From the cell containing the given text, extract its center point as [X, Y] coordinate. 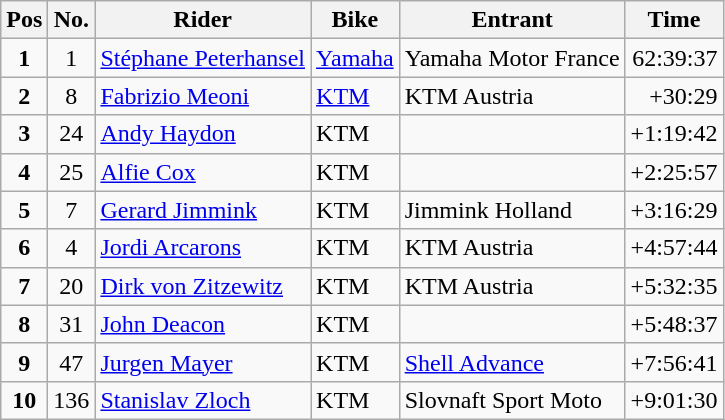
+30:29 [674, 96]
47 [72, 362]
3 [24, 134]
+3:16:29 [674, 210]
Rider [203, 20]
+5:48:37 [674, 324]
Andy Haydon [203, 134]
+1:19:42 [674, 134]
9 [24, 362]
20 [72, 286]
62:39:37 [674, 58]
Shell Advance [512, 362]
Jordi Arcarons [203, 248]
Dirk von Zitzewitz [203, 286]
Stanislav Zloch [203, 400]
10 [24, 400]
Gerard Jimmink [203, 210]
Stéphane Peterhansel [203, 58]
6 [24, 248]
+4:57:44 [674, 248]
24 [72, 134]
Pos [24, 20]
136 [72, 400]
Jimmink Holland [512, 210]
5 [24, 210]
Yamaha [356, 58]
Jurgen Mayer [203, 362]
+7:56:41 [674, 362]
Slovnaft Sport Moto [512, 400]
No. [72, 20]
31 [72, 324]
Alfie Cox [203, 172]
Time [674, 20]
Entrant [512, 20]
Yamaha Motor France [512, 58]
Fabrizio Meoni [203, 96]
25 [72, 172]
Bike [356, 20]
+2:25:57 [674, 172]
+5:32:35 [674, 286]
+9:01:30 [674, 400]
2 [24, 96]
John Deacon [203, 324]
